Extract the (X, Y) coordinate from the center of the cell holding the provided text.  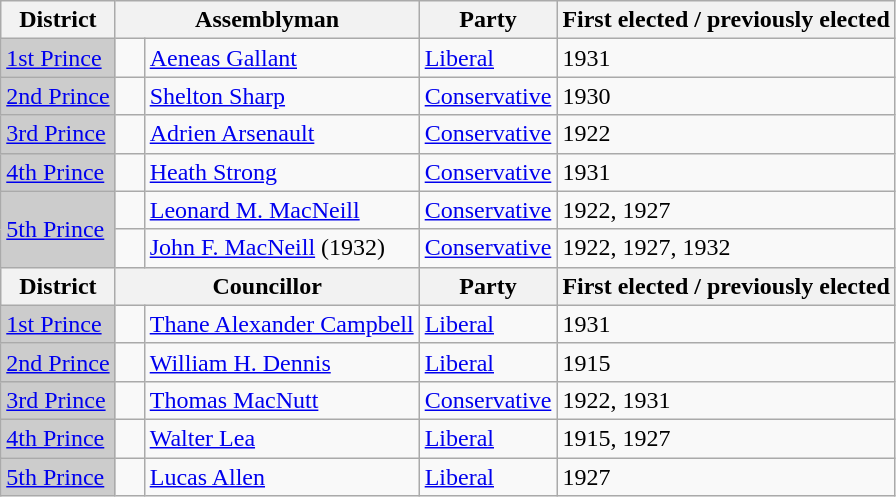
Heath Strong (282, 172)
Thane Alexander Campbell (282, 324)
Adrien Arsenault (282, 134)
1927 (726, 477)
1922, 1927, 1932 (726, 248)
Councillor (267, 286)
1922, 1927 (726, 210)
1922 (726, 134)
Leonard M. MacNeill (282, 210)
Thomas MacNutt (282, 400)
Shelton Sharp (282, 96)
Lucas Allen (282, 477)
Aeneas Gallant (282, 58)
Walter Lea (282, 438)
1915 (726, 362)
1930 (726, 96)
Assemblyman (267, 20)
John F. MacNeill (1932) (282, 248)
1915, 1927 (726, 438)
1922, 1931 (726, 400)
William H. Dennis (282, 362)
